Pinpoint the cell where the given text exists, returning its (X, Y) midpoint coordinate. 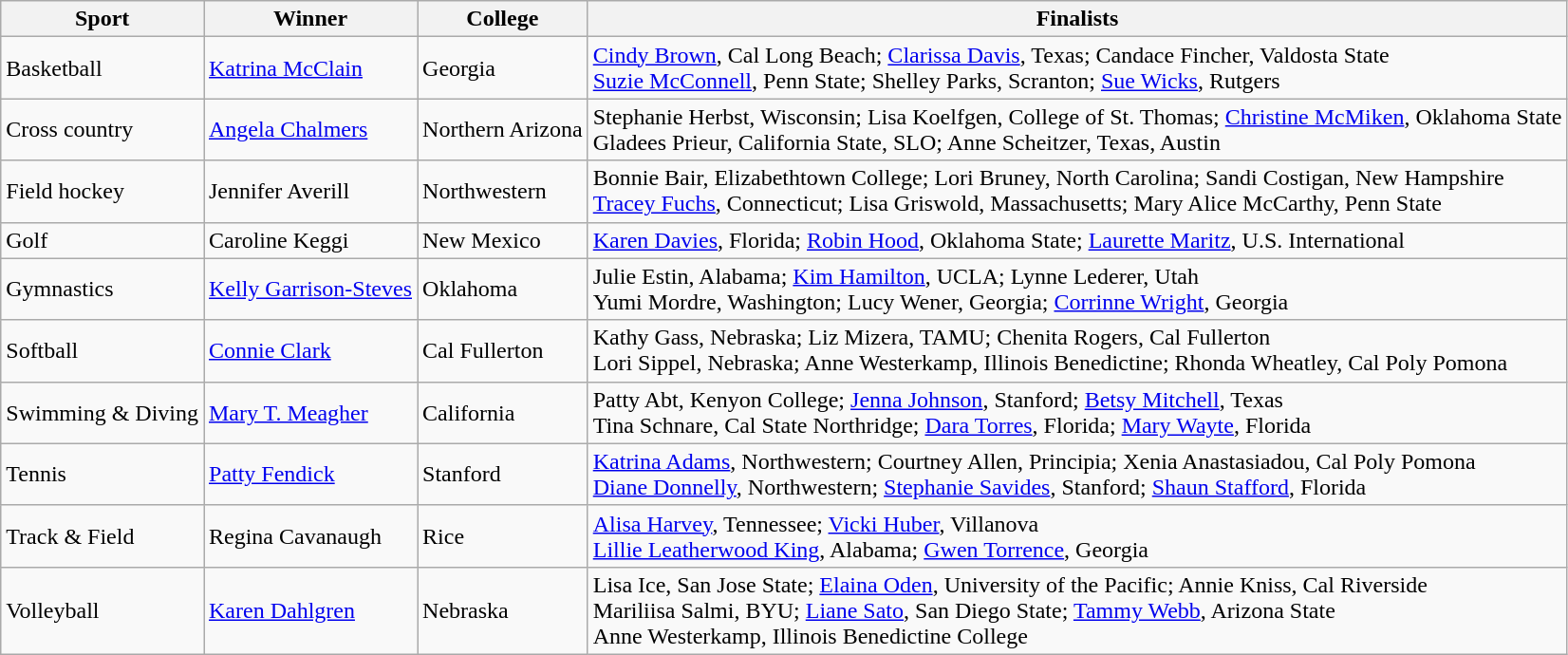
Volleyball (103, 610)
Tennis (103, 475)
Jennifer Averill (309, 192)
Katrina McClain (309, 68)
Mary T. Meagher (309, 412)
Softball (103, 351)
Julie Estin, Alabama; Kim Hamilton, UCLA; Lynne Lederer, UtahYumi Mordre, Washington; Lucy Wener, Georgia; Corrinne Wright, Georgia (1077, 289)
Northwestern (503, 192)
Angela Chalmers (309, 129)
Oklahoma (503, 289)
California (503, 412)
Rice (503, 535)
Connie Clark (309, 351)
Alisa Harvey, Tennessee; Vicki Huber, VillanovaLillie Leatherwood King, Alabama; Gwen Torrence, Georgia (1077, 535)
Karen Davies, Florida; Robin Hood, Oklahoma State; Laurette Maritz, U.S. International (1077, 240)
Swimming & Diving (103, 412)
Stanford (503, 475)
Sport (103, 19)
Field hockey (103, 192)
Kelly Garrison-Steves (309, 289)
College (503, 19)
Golf (103, 240)
Track & Field (103, 535)
Gymnastics (103, 289)
Georgia (503, 68)
Cal Fullerton (503, 351)
Nebraska (503, 610)
Karen Dahlgren (309, 610)
Cross country (103, 129)
Patty Fendick (309, 475)
Basketball (103, 68)
Finalists (1077, 19)
Regina Cavanaugh (309, 535)
Northern Arizona (503, 129)
Winner (309, 19)
Caroline Keggi (309, 240)
New Mexico (503, 240)
